Extract the (x, y) coordinate from the center of the cell holding the provided text.  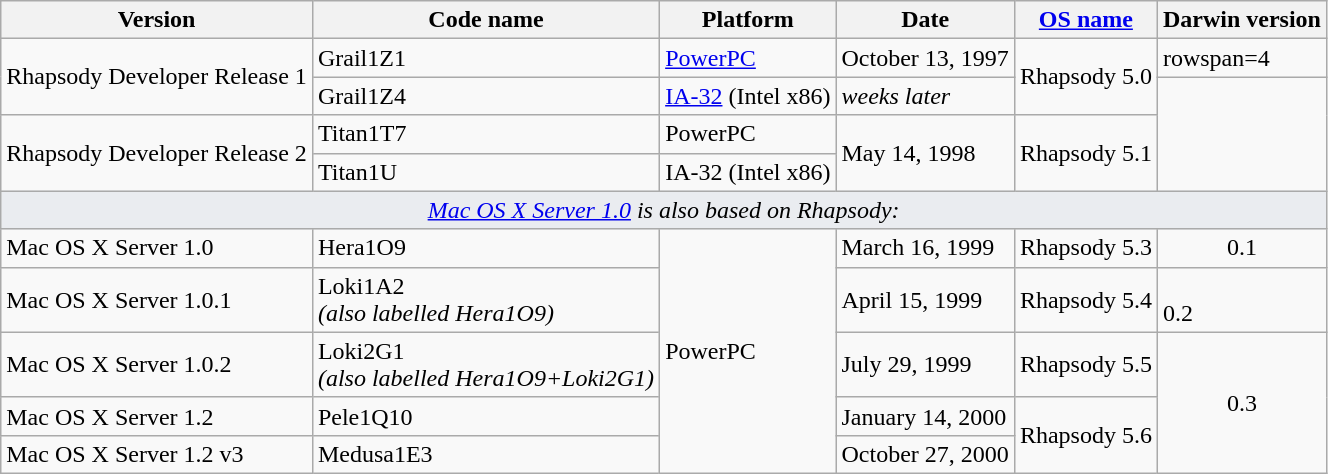
Titan1T7 (486, 134)
Mac OS X Server 1.0.2 (157, 364)
Medusa1E3 (486, 454)
January 14, 2000 (925, 416)
April 15, 1999 (925, 300)
rowspan=4 (1242, 58)
October 13, 1997 (925, 58)
March 16, 1999 (925, 248)
Grail1Z4 (486, 96)
weeks later (925, 96)
Darwin version (1242, 20)
Mac OS X Server 1.2 v3 (157, 454)
Mac OS X Server 1.0 is also based on Rhapsody: (664, 210)
Rhapsody 5.6 (1086, 435)
May 14, 1998 (925, 153)
Date (925, 20)
Platform (748, 20)
0.1 (1242, 248)
Mac OS X Server 1.0.1 (157, 300)
Mac OS X Server 1.2 (157, 416)
Pele1Q10 (486, 416)
Rhapsody Developer Release 2 (157, 153)
July 29, 1999 (925, 364)
October 27, 2000 (925, 454)
Rhapsody 5.4 (1086, 300)
Loki2G1(also labelled Hera1O9+Loki2G1) (486, 364)
0.2 (1242, 300)
Rhapsody 5.3 (1086, 248)
Rhapsody 5.5 (1086, 364)
Mac OS X Server 1.0 (157, 248)
Version (157, 20)
Titan1U (486, 172)
Grail1Z1 (486, 58)
Hera1O9 (486, 248)
0.3 (1242, 402)
Code name (486, 20)
Rhapsody 5.1 (1086, 153)
Loki1A2(also labelled Hera1O9) (486, 300)
Rhapsody Developer Release 1 (157, 77)
Rhapsody 5.0 (1086, 77)
OS name (1086, 20)
